Capture the cell that displays the provided text and extract its (X, Y) central coordinate. 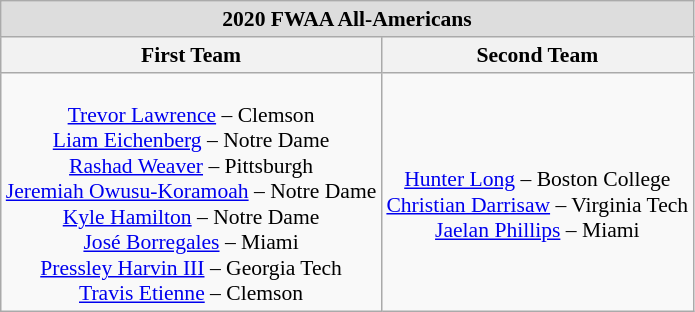
2020 FWAA All-Americans (347, 19)
Hunter Long – Boston CollegeChristian Darrisaw – Virginia TechJaelan Phillips – Miami (537, 192)
First Team (192, 55)
Second Team (537, 55)
